Return the (x, y) coordinate for the center point of the cell that contains the specified text.  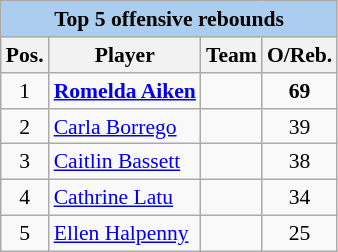
5 (25, 233)
O/Reb. (300, 55)
Player (125, 55)
Romelda Aiken (125, 91)
Cathrine Latu (125, 197)
39 (300, 126)
1 (25, 91)
34 (300, 197)
2 (25, 126)
3 (25, 162)
Carla Borrego (125, 126)
Team (232, 55)
69 (300, 91)
Top 5 offensive rebounds (170, 19)
25 (300, 233)
4 (25, 197)
Ellen Halpenny (125, 233)
Caitlin Bassett (125, 162)
38 (300, 162)
Pos. (25, 55)
